Extract the [x, y] coordinate from the center of the cell holding the provided text.  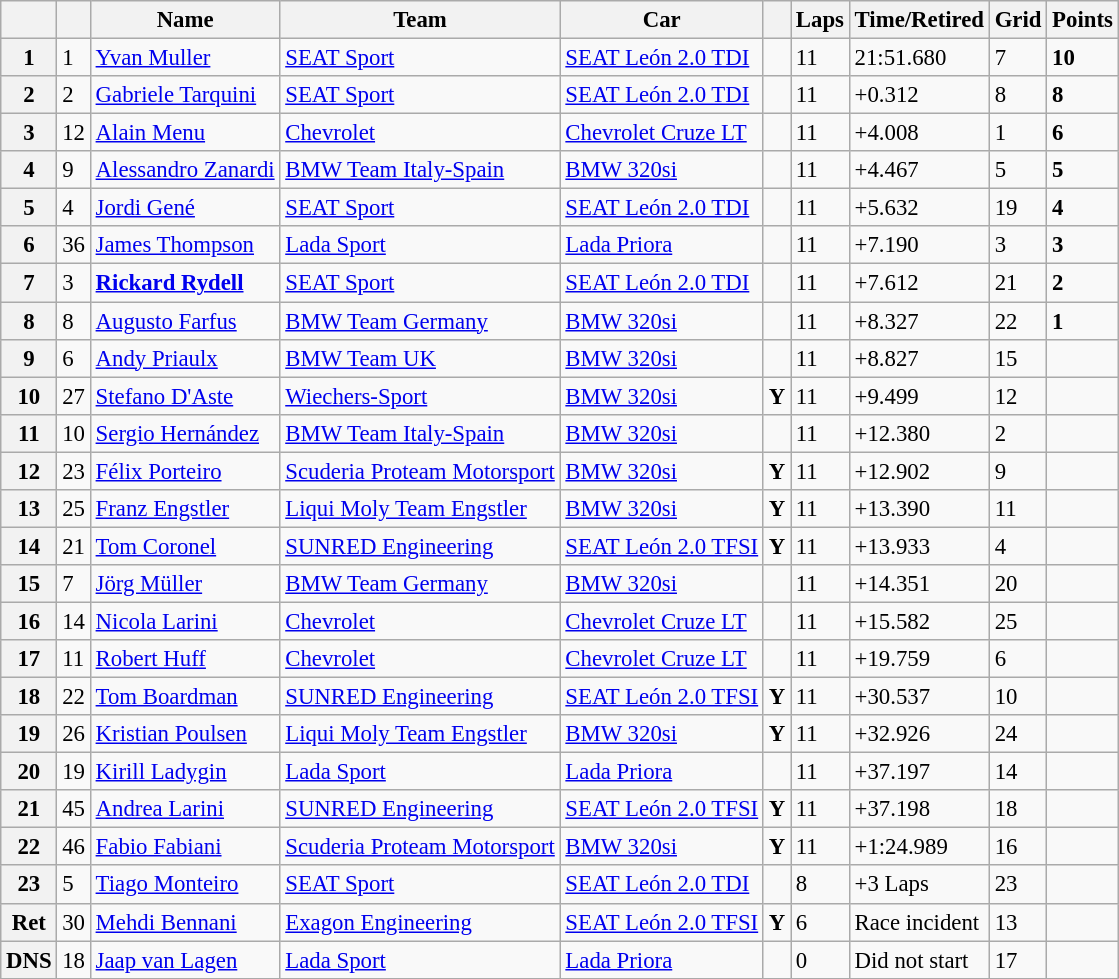
26 [74, 734]
+1:24.989 [919, 847]
+8.827 [919, 358]
+30.537 [919, 697]
Alessandro Zanardi [185, 170]
Jörg Müller [185, 584]
Car [662, 20]
0 [820, 960]
+13.933 [919, 546]
+7.612 [919, 283]
+12.902 [919, 471]
+0.312 [919, 95]
Nicola Larini [185, 621]
Tiago Monteiro [185, 885]
Rickard Rydell [185, 283]
DNS [29, 960]
James Thompson [185, 245]
+37.197 [919, 772]
46 [74, 847]
Kirill Ladygin [185, 772]
27 [74, 396]
21:51.680 [919, 58]
Fabio Fabiani [185, 847]
Ret [29, 922]
+32.926 [919, 734]
Grid [1018, 20]
+19.759 [919, 659]
Laps [820, 20]
45 [74, 809]
Franz Engstler [185, 509]
+4.008 [919, 133]
+5.632 [919, 208]
Gabriele Tarquini [185, 95]
Sergio Hernández [185, 433]
Points [1082, 20]
+3 Laps [919, 885]
Yvan Muller [185, 58]
Team [420, 20]
+9.499 [919, 396]
Augusto Farfus [185, 321]
+15.582 [919, 621]
24 [1018, 734]
Robert Huff [185, 659]
Time/Retired [919, 20]
+8.327 [919, 321]
Tom Boardman [185, 697]
Andrea Larini [185, 809]
Name [185, 20]
Wiechers-Sport [420, 396]
Kristian Poulsen [185, 734]
Jaap van Lagen [185, 960]
+7.190 [919, 245]
Mehdi Bennani [185, 922]
+4.467 [919, 170]
30 [74, 922]
Alain Menu [185, 133]
Stefano D'Aste [185, 396]
+13.390 [919, 509]
Race incident [919, 922]
36 [74, 245]
Andy Priaulx [185, 358]
Félix Porteiro [185, 471]
Jordi Gené [185, 208]
BMW Team UK [420, 358]
Did not start [919, 960]
Tom Coronel [185, 546]
+37.198 [919, 809]
+14.351 [919, 584]
+12.380 [919, 433]
Exagon Engineering [420, 922]
